Determine the [x, y] coordinate at the center of the cell enclosing the given text.  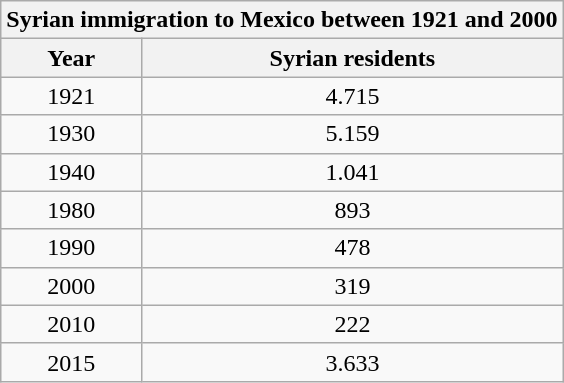
478 [352, 248]
1980 [72, 210]
319 [352, 286]
1940 [72, 172]
222 [352, 324]
893 [352, 210]
1921 [72, 96]
Syrian immigration to Mexico between 1921 and 2000 [282, 20]
Syrian residents [352, 58]
4.715 [352, 96]
2015 [72, 362]
1930 [72, 134]
3.633 [352, 362]
1990 [72, 248]
2000 [72, 286]
2010 [72, 324]
5.159 [352, 134]
Year [72, 58]
1.041 [352, 172]
